Capture the cell that displays the provided text and extract its [x, y] central coordinate. 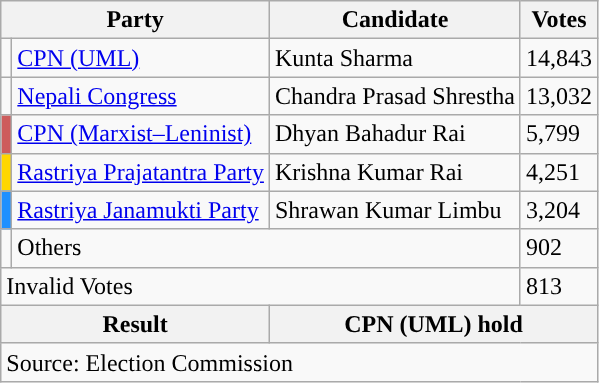
Dhyan Bahadur Rai [394, 134]
813 [558, 286]
Rastriya Janamukti Party [141, 210]
Chandra Prasad Shrestha [394, 96]
Invalid Votes [261, 286]
3,204 [558, 210]
Votes [558, 20]
13,032 [558, 96]
Kunta Sharma [394, 58]
4,251 [558, 172]
Shrawan Kumar Limbu [394, 210]
Rastriya Prajatantra Party [141, 172]
Party [136, 20]
14,843 [558, 58]
CPN (UML) hold [433, 324]
902 [558, 248]
Krishna Kumar Rai [394, 172]
5,799 [558, 134]
CPN (Marxist–Leninist) [141, 134]
Result [136, 324]
CPN (UML) [141, 58]
Nepali Congress [141, 96]
Candidate [394, 20]
Others [266, 248]
Source: Election Commission [300, 362]
